Provide the (X, Y) coordinate of the cell's center where the given text is located.  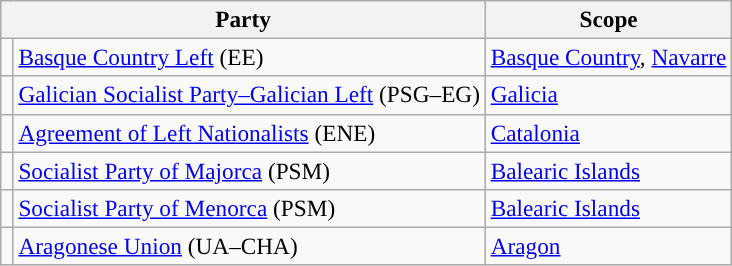
Catalonia (608, 133)
Scope (608, 19)
Socialist Party of Majorca (PSM) (249, 170)
Galicia (608, 95)
Basque Country Left (EE) (249, 57)
Galician Socialist Party–Galician Left (PSG–EG) (249, 95)
Aragonese Union (UA–CHA) (249, 246)
Party (244, 19)
Basque Country, Navarre (608, 57)
Agreement of Left Nationalists (ENE) (249, 133)
Aragon (608, 246)
Socialist Party of Menorca (PSM) (249, 208)
